For the text-containing cell, return its midpoint in [x, y] coordinate format. 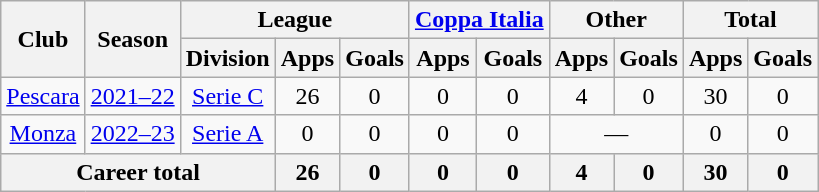
Total [750, 20]
Serie A [228, 134]
Monza [43, 134]
2021–22 [132, 96]
Other [616, 20]
Division [228, 58]
2022–23 [132, 134]
— [616, 134]
Pescara [43, 96]
Club [43, 39]
Career total [138, 172]
Serie C [228, 96]
Coppa Italia [479, 20]
League [294, 20]
Season [132, 39]
